Extract the (X, Y) coordinate from the center of the cell holding the provided text.  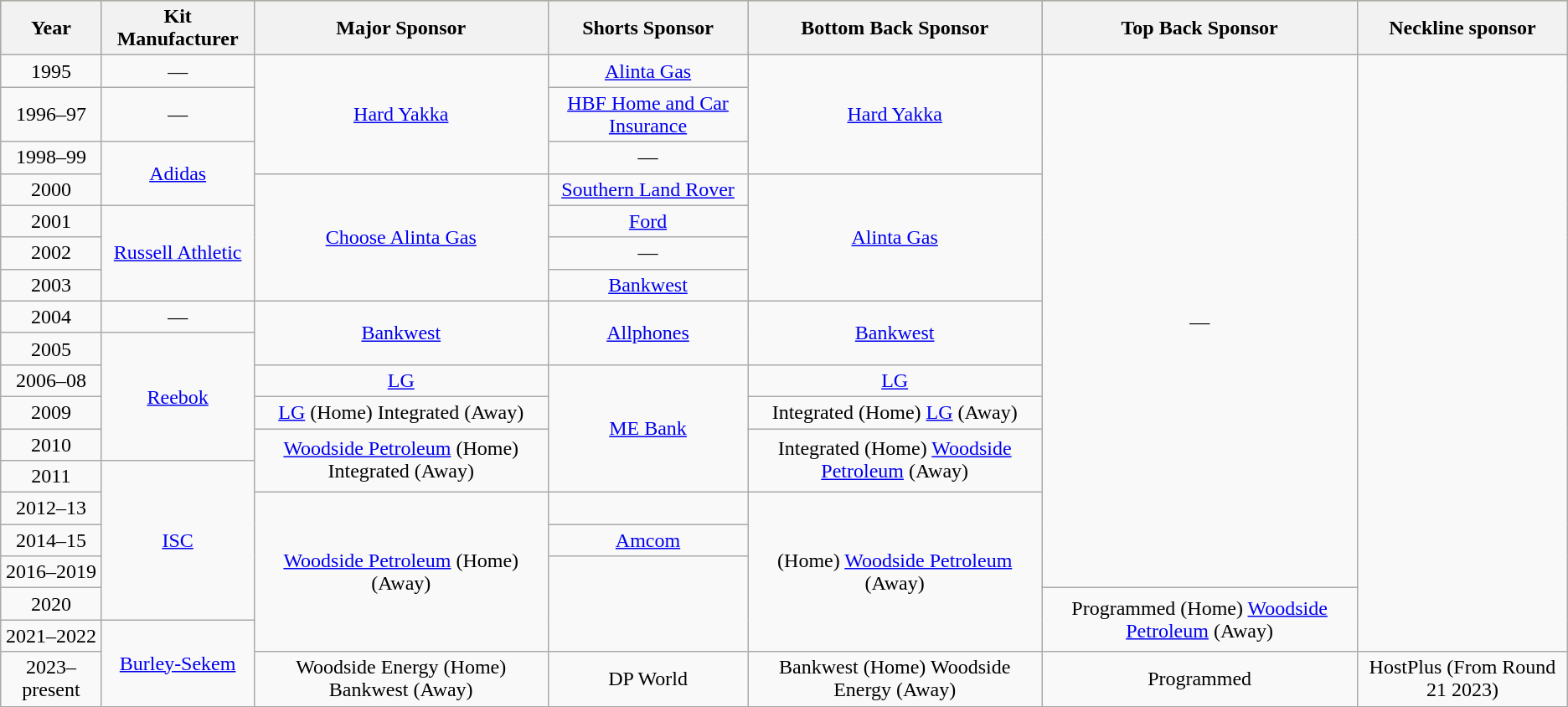
Southern Land Rover (647, 189)
1995 (51, 71)
DP World (647, 679)
2009 (51, 412)
1998–99 (51, 157)
Shorts Sponsor (647, 28)
Woodside Energy (Home) Bankwest (Away) (400, 679)
2006–08 (51, 380)
ISC (178, 540)
2023–present (51, 679)
Major Sponsor (400, 28)
HostPlus (From Round 21 2023) (1462, 679)
Russell Athletic (178, 253)
Amcom (647, 540)
Allphones (647, 333)
2012–13 (51, 508)
2001 (51, 221)
ME Bank (647, 428)
2003 (51, 285)
Adidas (178, 173)
Integrated (Home) LG (Away) (895, 412)
Burley-Sekem (178, 663)
2000 (51, 189)
2010 (51, 445)
2014–15 (51, 540)
Bottom Back Sponsor (895, 28)
(Home) Woodside Petroleum (Away) (895, 572)
Top Back Sponsor (1199, 28)
Choose Alinta Gas (400, 237)
1996–97 (51, 114)
Woodside Petroleum (Home) Integrated (Away) (400, 461)
2005 (51, 348)
LG (Home) Integrated (Away) (400, 412)
Ford (647, 221)
2020 (51, 604)
2011 (51, 477)
Integrated (Home) Woodside Petroleum (Away) (895, 461)
2002 (51, 253)
2016–2019 (51, 572)
Kit Manufacturer (178, 28)
Reebok (178, 396)
Programmed (1199, 679)
Neckline sponsor (1462, 28)
2021–2022 (51, 636)
Programmed (Home) Woodside Petroleum (Away) (1199, 620)
Woodside Petroleum (Home) (Away) (400, 572)
Bankwest (Home) Woodside Energy (Away) (895, 679)
HBF Home and Car Insurance (647, 114)
2004 (51, 317)
Year (51, 28)
